Locate the cell with the specified text and output its [x, y] center coordinate. 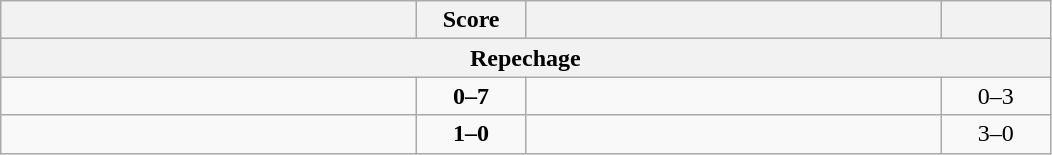
Repechage [526, 58]
0–7 [472, 96]
1–0 [472, 134]
0–3 [996, 96]
3–0 [996, 134]
Score [472, 20]
